Pinpoint the cell where the given text exists, returning its [x, y] midpoint coordinate. 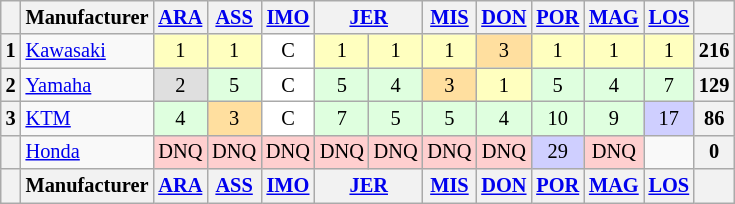
Kawasaki [88, 51]
86 [714, 118]
10 [558, 118]
KTM [88, 118]
9 [614, 118]
0 [714, 152]
29 [558, 152]
Yamaha [88, 85]
129 [714, 85]
216 [714, 51]
17 [669, 118]
Honda [88, 152]
